Scan for the cell matching the given text and deliver its [X, Y] coordinate at center. 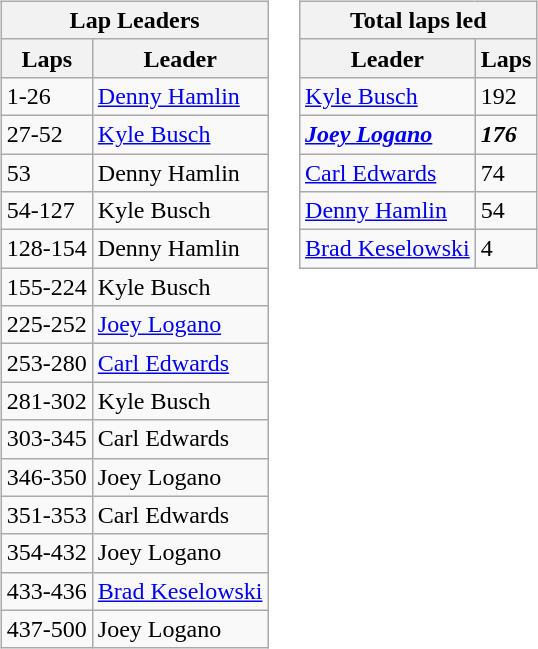
437-500 [46, 629]
27-52 [46, 134]
351-353 [46, 515]
433-436 [46, 591]
192 [506, 96]
303-345 [46, 439]
4 [506, 249]
128-154 [46, 249]
54 [506, 211]
354-432 [46, 553]
74 [506, 173]
Total laps led [418, 20]
1-26 [46, 96]
225-252 [46, 325]
253-280 [46, 363]
Lap Leaders [134, 20]
176 [506, 134]
155-224 [46, 287]
54-127 [46, 211]
281-302 [46, 401]
346-350 [46, 477]
53 [46, 173]
